Return the [X, Y] coordinate for the center point of the cell that contains the specified text.  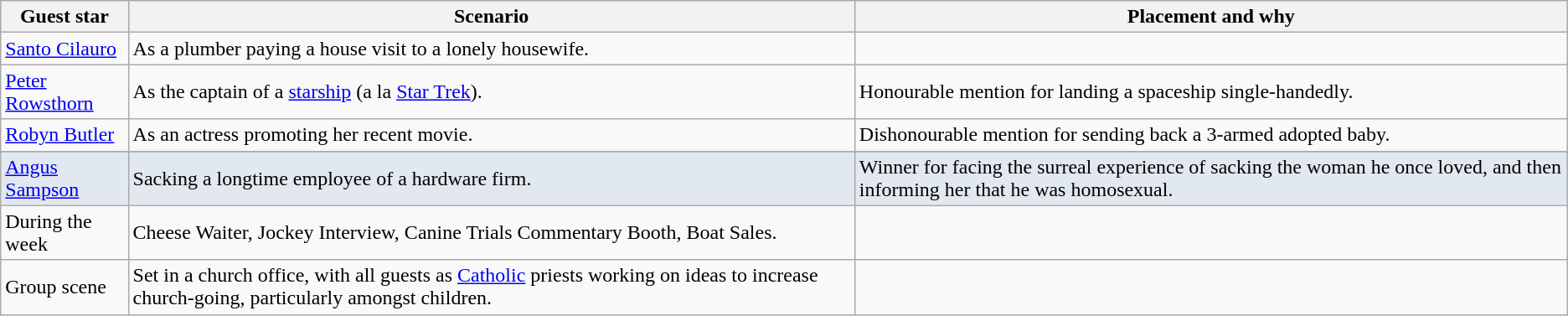
Cheese Waiter, Jockey Interview, Canine Trials Commentary Booth, Boat Sales. [491, 233]
Winner for facing the surreal experience of sacking the woman he once loved, and then informing her that he was homosexual. [1211, 178]
As a plumber paying a house visit to a lonely housewife. [491, 49]
Robyn Butler [64, 135]
Honourable mention for landing a spaceship single-handedly. [1211, 92]
Santo Cilauro [64, 49]
Set in a church office, with all guests as Catholic priests working on ideas to increase church-going, particularly amongst children. [491, 287]
As the captain of a starship (a la Star Trek). [491, 92]
As an actress promoting her recent movie. [491, 135]
Group scene [64, 287]
Guest star [64, 17]
Sacking a longtime employee of a hardware firm. [491, 178]
Peter Rowsthorn [64, 92]
During the week [64, 233]
Dishonourable mention for sending back a 3-armed adopted baby. [1211, 135]
Angus Sampson [64, 178]
Scenario [491, 17]
Placement and why [1211, 17]
